Determine the (x, y) coordinate at the center of the cell enclosing the given text.  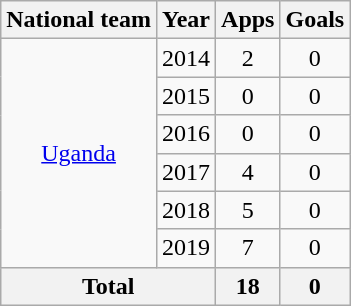
2 (248, 58)
Total (108, 286)
2015 (186, 96)
2014 (186, 58)
4 (248, 172)
National team (79, 20)
Apps (248, 20)
2017 (186, 172)
2018 (186, 210)
7 (248, 248)
Year (186, 20)
2016 (186, 134)
2019 (186, 248)
Uganda (79, 153)
18 (248, 286)
5 (248, 210)
Goals (315, 20)
